Scan for the cell matching the given text and deliver its [x, y] coordinate at center. 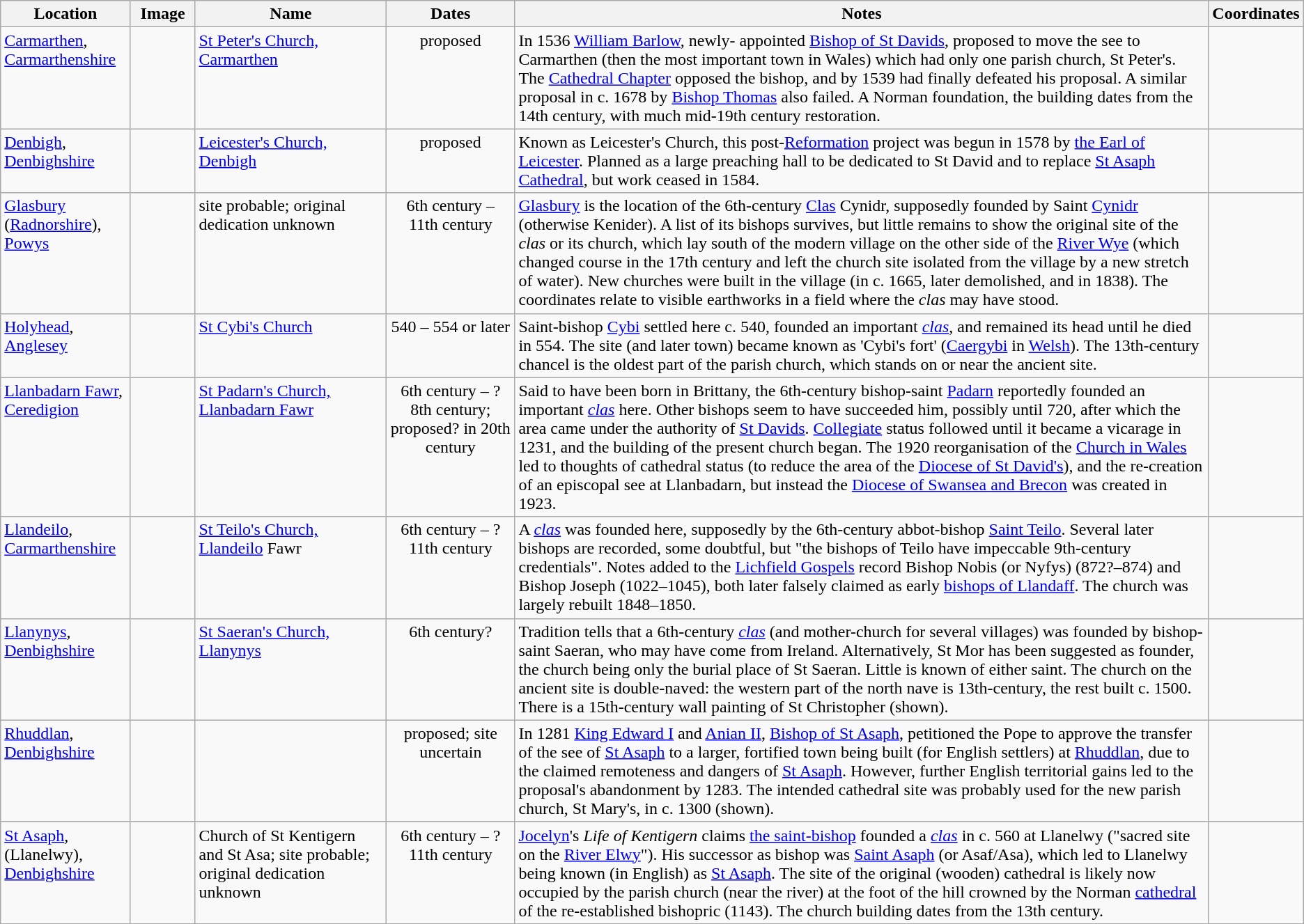
St Cybi's Church [291, 345]
Llanynys, Denbighshire [65, 669]
Rhuddlan, Denbighshire [65, 771]
St Teilo's Church, Llandeilo Fawr [291, 567]
Denbigh, Denbighshire [65, 161]
6th century? [451, 669]
site probable; original dedication unknown [291, 253]
6th century – ?8th century; proposed? in 20th century [451, 447]
Leicester's Church, Denbigh [291, 161]
6th century – 11th century [451, 253]
St Saeran's Church, Llanynys [291, 669]
Notes [862, 14]
St Padarn's Church, Llanbadarn Fawr [291, 447]
Coordinates [1256, 14]
Dates [451, 14]
Glasbury (Radnorshire), Powys [65, 253]
Holyhead, Anglesey [65, 345]
St Asaph, (Llanelwy), Denbighshire [65, 872]
Church of St Kentigern and St Asa; site probable; original dedication unknown [291, 872]
St Peter's Church, Carmarthen [291, 78]
Llandeilo, Carmarthenshire [65, 567]
Llanbadarn Fawr, Ceredigion [65, 447]
Location [65, 14]
proposed; site uncertain [451, 771]
Carmarthen, Carmarthenshire [65, 78]
540 – 554 or later [451, 345]
Image [163, 14]
Name [291, 14]
